Detect which cell encompasses the target text, then output its (X, Y) center coordinate. 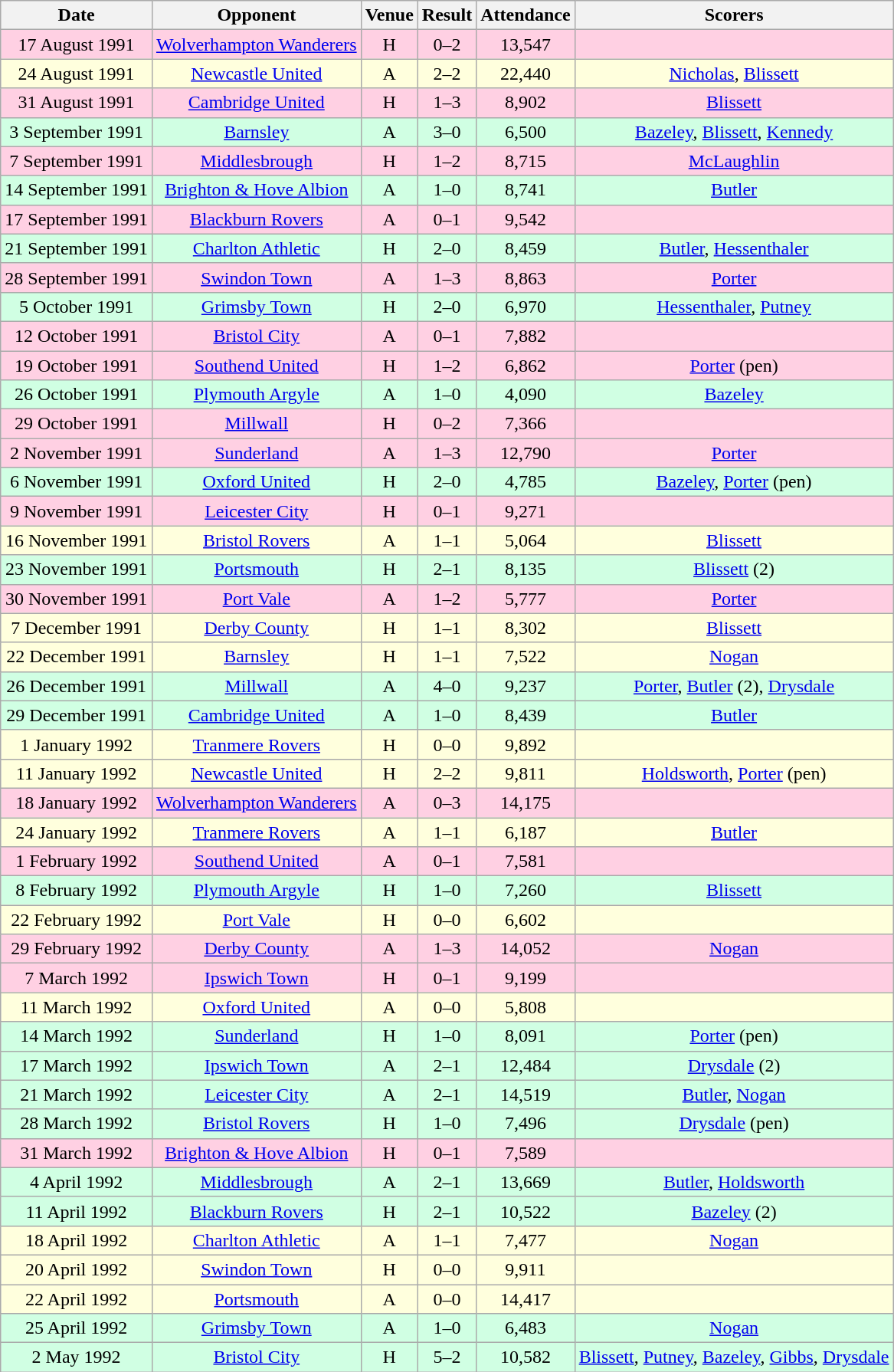
7,260 (526, 891)
Drysdale (2) (734, 1065)
21 September 1991 (77, 248)
3–0 (447, 132)
2 November 1991 (77, 453)
9,811 (526, 773)
8,439 (526, 715)
29 October 1991 (77, 424)
Drysdale (pen) (734, 1124)
7,589 (526, 1153)
7,522 (526, 657)
7,581 (526, 862)
Bazeley (2) (734, 1211)
8,302 (526, 628)
22,440 (526, 74)
6,187 (526, 832)
26 October 1991 (77, 395)
6,483 (526, 1328)
31 August 1991 (77, 103)
McLaughlin (734, 161)
18 April 1992 (77, 1240)
7,496 (526, 1124)
17 August 1991 (77, 44)
7 December 1991 (77, 628)
Holdsworth, Porter (pen) (734, 773)
6,500 (526, 132)
24 January 1992 (77, 832)
Bazeley, Porter (pen) (734, 482)
12,484 (526, 1065)
23 November 1991 (77, 569)
29 December 1991 (77, 715)
Scorers (734, 15)
Bazeley, Blissett, Kennedy (734, 132)
13,669 (526, 1182)
5,064 (526, 540)
7,882 (526, 336)
17 March 1992 (77, 1065)
9,892 (526, 744)
28 September 1991 (77, 277)
10,522 (526, 1211)
7 September 1991 (77, 161)
6,862 (526, 366)
31 March 1992 (77, 1153)
6 November 1991 (77, 482)
Blissett (2) (734, 569)
9,542 (526, 219)
1 February 1992 (77, 862)
Opponent (256, 15)
1 January 1992 (77, 744)
Bazeley (734, 395)
21 March 1992 (77, 1095)
Hessenthaler, Putney (734, 307)
2 May 1992 (77, 1357)
8,135 (526, 569)
8,902 (526, 103)
9,911 (526, 1269)
22 December 1991 (77, 657)
22 April 1992 (77, 1299)
17 September 1991 (77, 219)
7,477 (526, 1240)
5–2 (447, 1357)
0–3 (447, 803)
13,547 (526, 44)
9 November 1991 (77, 511)
14,052 (526, 949)
10,582 (526, 1357)
Blissett, Putney, Bazeley, Gibbs, Drysdale (734, 1357)
6,970 (526, 307)
9,199 (526, 978)
24 August 1991 (77, 74)
30 November 1991 (77, 599)
Date (77, 15)
16 November 1991 (77, 540)
6,602 (526, 920)
7,366 (526, 424)
Attendance (526, 15)
8,863 (526, 277)
Butler, Hessenthaler (734, 248)
18 January 1992 (77, 803)
11 March 1992 (77, 1007)
14,417 (526, 1299)
28 March 1992 (77, 1124)
Venue (389, 15)
Porter, Butler (2), Drysdale (734, 686)
20 April 1992 (77, 1269)
7 March 1992 (77, 978)
4,090 (526, 395)
Butler, Holdsworth (734, 1182)
3 September 1991 (77, 132)
14 March 1992 (77, 1036)
8,459 (526, 248)
19 October 1991 (77, 366)
8,741 (526, 190)
11 January 1992 (77, 773)
22 February 1992 (77, 920)
26 December 1991 (77, 686)
25 April 1992 (77, 1328)
5 October 1991 (77, 307)
9,237 (526, 686)
4 April 1992 (77, 1182)
11 April 1992 (77, 1211)
5,777 (526, 599)
14 September 1991 (77, 190)
8,715 (526, 161)
12,790 (526, 453)
8 February 1992 (77, 891)
Nicholas, Blissett (734, 74)
8,091 (526, 1036)
9,271 (526, 511)
14,519 (526, 1095)
4–0 (447, 686)
4,785 (526, 482)
5,808 (526, 1007)
Butler, Nogan (734, 1095)
Result (447, 15)
14,175 (526, 803)
12 October 1991 (77, 336)
29 February 1992 (77, 949)
